Locate the cell with the specified text and output its (x, y) center coordinate. 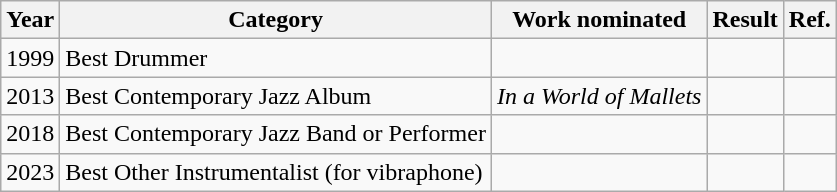
Ref. (810, 20)
Best Drummer (276, 58)
2013 (30, 96)
1999 (30, 58)
Work nominated (599, 20)
Year (30, 20)
In a World of Mallets (599, 96)
Best Contemporary Jazz Album (276, 96)
Result (745, 20)
2018 (30, 134)
2023 (30, 172)
Best Other Instrumentalist (for vibraphone) (276, 172)
Category (276, 20)
Best Contemporary Jazz Band or Performer (276, 134)
